Capture the cell that displays the provided text and extract its (x, y) central coordinate. 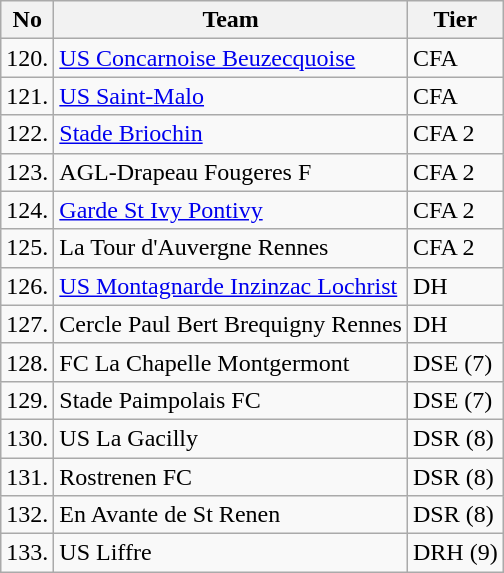
123. (28, 172)
La Tour d'Auvergne Rennes (231, 248)
US Liffre (231, 553)
Team (231, 20)
Tier (455, 20)
Rostrenen FC (231, 477)
Garde St Ivy Pontivy (231, 210)
DRH (9) (455, 553)
130. (28, 438)
122. (28, 134)
131. (28, 477)
133. (28, 553)
Cercle Paul Bert Brequigny Rennes (231, 324)
AGL-Drapeau Fougeres F (231, 172)
Stade Briochin (231, 134)
US Saint-Malo (231, 96)
121. (28, 96)
129. (28, 400)
124. (28, 210)
US Concarnoise Beuzecquoise (231, 58)
128. (28, 362)
125. (28, 248)
US Montagnarde Inzinzac Lochrist (231, 286)
126. (28, 286)
US La Gacilly (231, 438)
En Avante de St Renen (231, 515)
132. (28, 515)
127. (28, 324)
120. (28, 58)
FC La Chapelle Montgermont (231, 362)
No (28, 20)
Stade Paimpolais FC (231, 400)
